Locate the cell with the specified text and output its (X, Y) center coordinate. 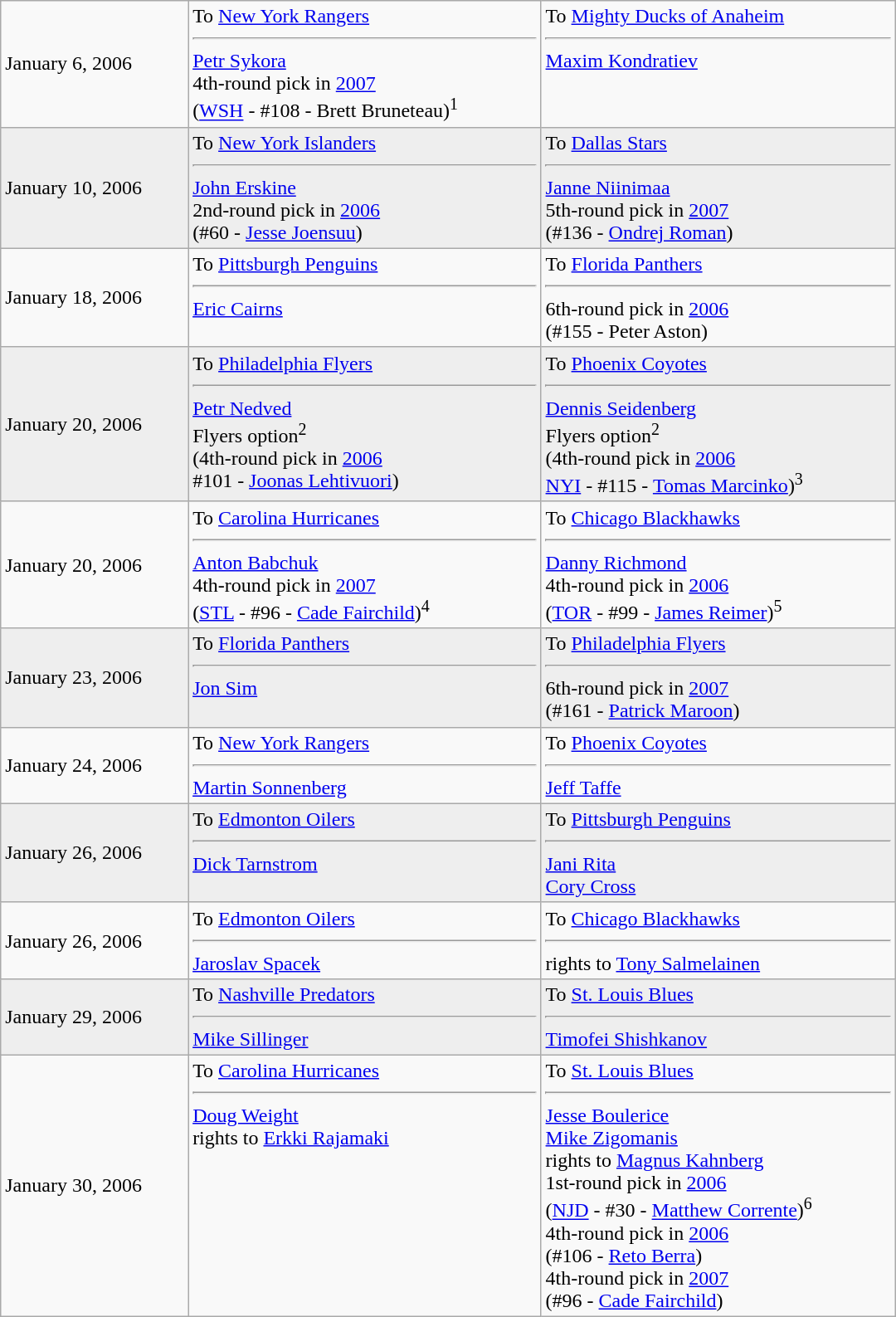
To Florida PanthersJon Sim (365, 677)
To Pittsburgh PenguinsJani RitaCory Cross (718, 853)
January 23, 2006 (95, 677)
To Phoenix CoyotesDennis SeidenbergFlyers option2(4th-round pick in 2006NYI - #115 - Tomas Marcinko)3 (718, 424)
January 29, 2006 (95, 1017)
January 6, 2006 (95, 65)
To New York IslandersJohn Erskine2nd-round pick in 2006(#60 - Jesse Joensuu) (365, 188)
January 24, 2006 (95, 765)
To Mighty Ducks of AnaheimMaxim Kondratiev (718, 65)
To Pittsburgh PenguinsEric Cairns (365, 297)
January 30, 2006 (95, 1185)
To Edmonton OilersDick Tarnstrom (365, 853)
To St. Louis BluesTimofei Shishkanov (718, 1017)
To Chicago BlackhawksDanny Richmond4th-round pick in 2006(TOR - #99 - James Reimer)5 (718, 564)
To New York RangersMartin Sonnenberg (365, 765)
To Edmonton OilersJaroslav Spacek (365, 940)
To Chicago Blackhawksrights to Tony Salmelainen (718, 940)
To Philadelphia FlyersPetr NedvedFlyers option2(4th-round pick in 2006#101 - Joonas Lehtivuori) (365, 424)
To Phoenix CoyotesJeff Taffe (718, 765)
January 10, 2006 (95, 188)
To Carolina HurricanesDoug Weightrights to Erkki Rajamaki (365, 1185)
To Dallas StarsJanne Niinimaa5th-round pick in 2007(#136 - Ondrej Roman) (718, 188)
January 18, 2006 (95, 297)
To Philadelphia Flyers6th-round pick in 2007(#161 - Patrick Maroon) (718, 677)
To Florida Panthers6th-round pick in 2006(#155 - Peter Aston) (718, 297)
To New York RangersPetr Sykora4th-round pick in 2007(WSH - #108 - Brett Bruneteau)1 (365, 65)
To Nashville PredatorsMike Sillinger (365, 1017)
To Carolina HurricanesAnton Babchuk4th-round pick in 2007(STL - #96 - Cade Fairchild)4 (365, 564)
